Scan for the cell matching the given text and deliver its (X, Y) coordinate at center. 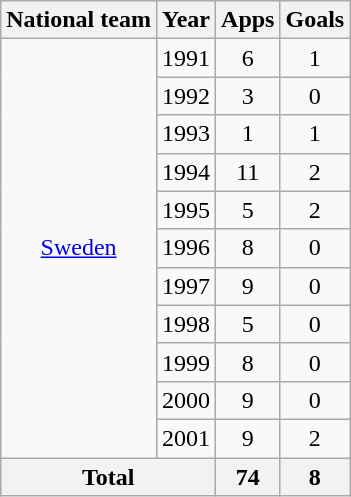
74 (248, 477)
Apps (248, 20)
1995 (186, 210)
1999 (186, 362)
1991 (186, 58)
1993 (186, 134)
1997 (186, 286)
2001 (186, 438)
6 (248, 58)
3 (248, 96)
1996 (186, 248)
Goals (315, 20)
2000 (186, 400)
Total (108, 477)
National team (79, 20)
Year (186, 20)
1998 (186, 324)
1992 (186, 96)
1994 (186, 172)
11 (248, 172)
Sweden (79, 248)
